Detect which cell encompasses the target text, then output its [x, y] center coordinate. 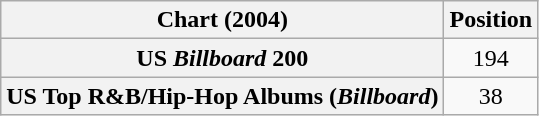
US Top R&B/Hip-Hop Albums (Billboard) [222, 96]
US Billboard 200 [222, 58]
38 [491, 96]
194 [491, 58]
Position [491, 20]
Chart (2004) [222, 20]
